Locate the cell with the specified text and output its (x, y) center coordinate. 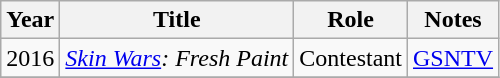
Skin Wars: Fresh Paint (177, 58)
Notes (452, 20)
Contestant (351, 58)
2016 (30, 58)
Role (351, 20)
Year (30, 20)
Title (177, 20)
GSNTV (452, 58)
